Capture the cell that displays the provided text and extract its (X, Y) central coordinate. 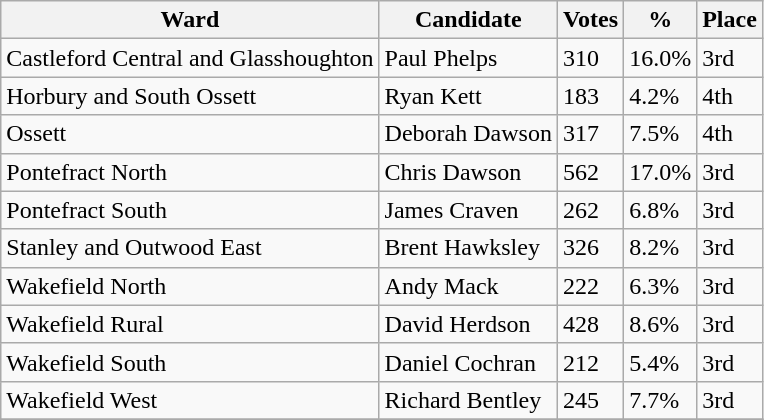
Ward (190, 20)
% (660, 20)
245 (590, 400)
6.8% (660, 210)
8.2% (660, 248)
Candidate (468, 20)
Daniel Cochran (468, 362)
16.0% (660, 58)
Brent Hawksley (468, 248)
310 (590, 58)
262 (590, 210)
17.0% (660, 172)
Chris Dawson (468, 172)
Wakefield North (190, 286)
Wakefield South (190, 362)
8.6% (660, 324)
Deborah Dawson (468, 134)
Votes (590, 20)
Wakefield Rural (190, 324)
Wakefield West (190, 400)
Horbury and South Ossett (190, 96)
Richard Bentley (468, 400)
4.2% (660, 96)
7.5% (660, 134)
Ossett (190, 134)
Pontefract North (190, 172)
5.4% (660, 362)
212 (590, 362)
Stanley and Outwood East (190, 248)
Andy Mack (468, 286)
Castleford Central and Glasshoughton (190, 58)
Pontefract South (190, 210)
David Herdson (468, 324)
6.3% (660, 286)
Ryan Kett (468, 96)
222 (590, 286)
428 (590, 324)
7.7% (660, 400)
Paul Phelps (468, 58)
562 (590, 172)
317 (590, 134)
James Craven (468, 210)
326 (590, 248)
183 (590, 96)
Place (730, 20)
